Return the (X, Y) coordinate for the center point of the cell that contains the specified text.  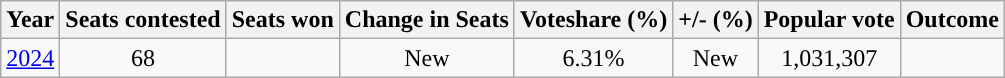
6.31% (593, 58)
Popular vote (829, 20)
2024 (30, 58)
Voteshare (%) (593, 20)
Seats won (282, 20)
Change in Seats (426, 20)
Year (30, 20)
Outcome (952, 20)
+/- (%) (716, 20)
Seats contested (143, 20)
68 (143, 58)
1,031,307 (829, 58)
